Detect which cell encompasses the target text, then output its (x, y) center coordinate. 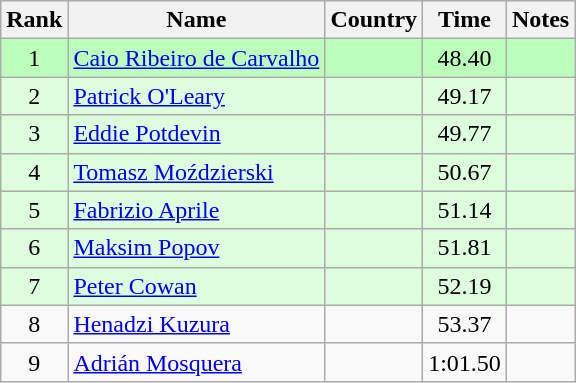
1 (34, 58)
Patrick O'Leary (196, 96)
Time (465, 20)
Peter Cowan (196, 286)
Eddie Potdevin (196, 134)
Tomasz Moździerski (196, 172)
Maksim Popov (196, 248)
1:01.50 (465, 362)
5 (34, 210)
49.17 (465, 96)
48.40 (465, 58)
Notes (540, 20)
Rank (34, 20)
6 (34, 248)
Caio Ribeiro de Carvalho (196, 58)
50.67 (465, 172)
53.37 (465, 324)
8 (34, 324)
2 (34, 96)
Adrián Mosquera (196, 362)
52.19 (465, 286)
Name (196, 20)
51.81 (465, 248)
49.77 (465, 134)
7 (34, 286)
Country (374, 20)
3 (34, 134)
51.14 (465, 210)
9 (34, 362)
Fabrizio Aprile (196, 210)
4 (34, 172)
Henadzi Kuzura (196, 324)
